Return the [X, Y] coordinate for the center point of the cell that contains the specified text.  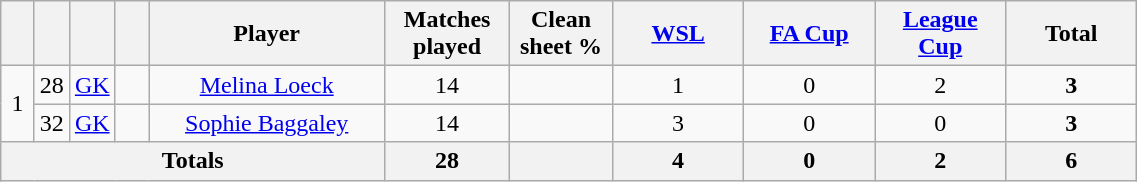
32 [52, 123]
WSL [678, 34]
Sophie Baggaley [267, 123]
6 [1072, 161]
Clean sheet % [560, 34]
Matches played [448, 34]
League Cup [940, 34]
4 [678, 161]
Melina Loeck [267, 85]
Totals [193, 161]
FA Cup [810, 34]
Player [267, 34]
Total [1072, 34]
